Search for the cell housing the specified text and yield its (X, Y) center coordinate. 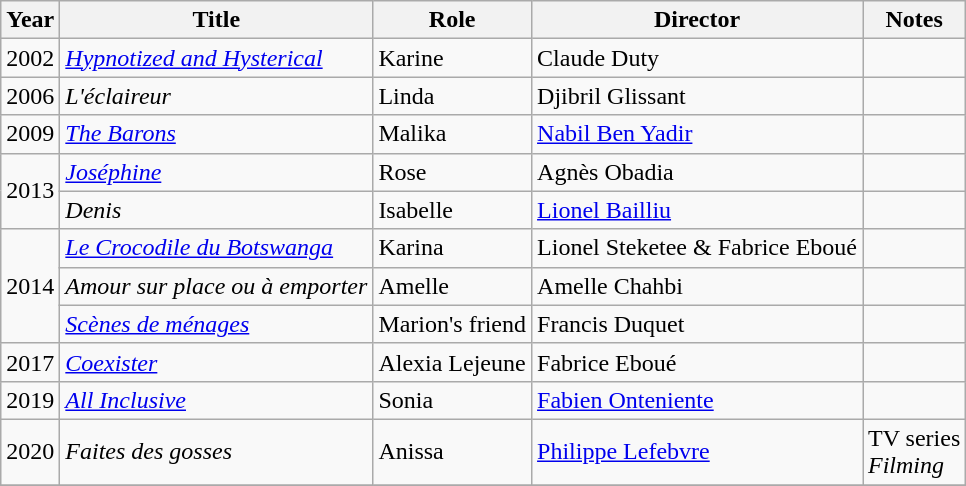
Claude Duty (698, 58)
Faites des gosses (216, 452)
L'éclaireur (216, 96)
Rose (452, 172)
Sonia (452, 400)
Francis Duquet (698, 324)
Lionel Steketee & Fabrice Eboué (698, 248)
Anissa (452, 452)
Scènes de ménages (216, 324)
Alexia Lejeune (452, 362)
2009 (30, 134)
Karina (452, 248)
2006 (30, 96)
2013 (30, 191)
Marion's friend (452, 324)
Nabil Ben Yadir (698, 134)
Coexister (216, 362)
2014 (30, 286)
Lionel Bailliu (698, 210)
Linda (452, 96)
Denis (216, 210)
Le Crocodile du Botswanga (216, 248)
Year (30, 20)
Fabrice Eboué (698, 362)
Amelle Chahbi (698, 286)
Title (216, 20)
Isabelle (452, 210)
Notes (914, 20)
2002 (30, 58)
2017 (30, 362)
Djibril Glissant (698, 96)
Amour sur place ou à emporter (216, 286)
TV seriesFilming (914, 452)
The Barons (216, 134)
Agnès Obadia (698, 172)
2019 (30, 400)
Hypnotized and Hysterical (216, 58)
Director (698, 20)
All Inclusive (216, 400)
Role (452, 20)
2020 (30, 452)
Fabien Onteniente (698, 400)
Amelle (452, 286)
Philippe Lefebvre (698, 452)
Joséphine (216, 172)
Malika (452, 134)
Karine (452, 58)
